Extract the (x, y) coordinate from the center of the cell holding the provided text.  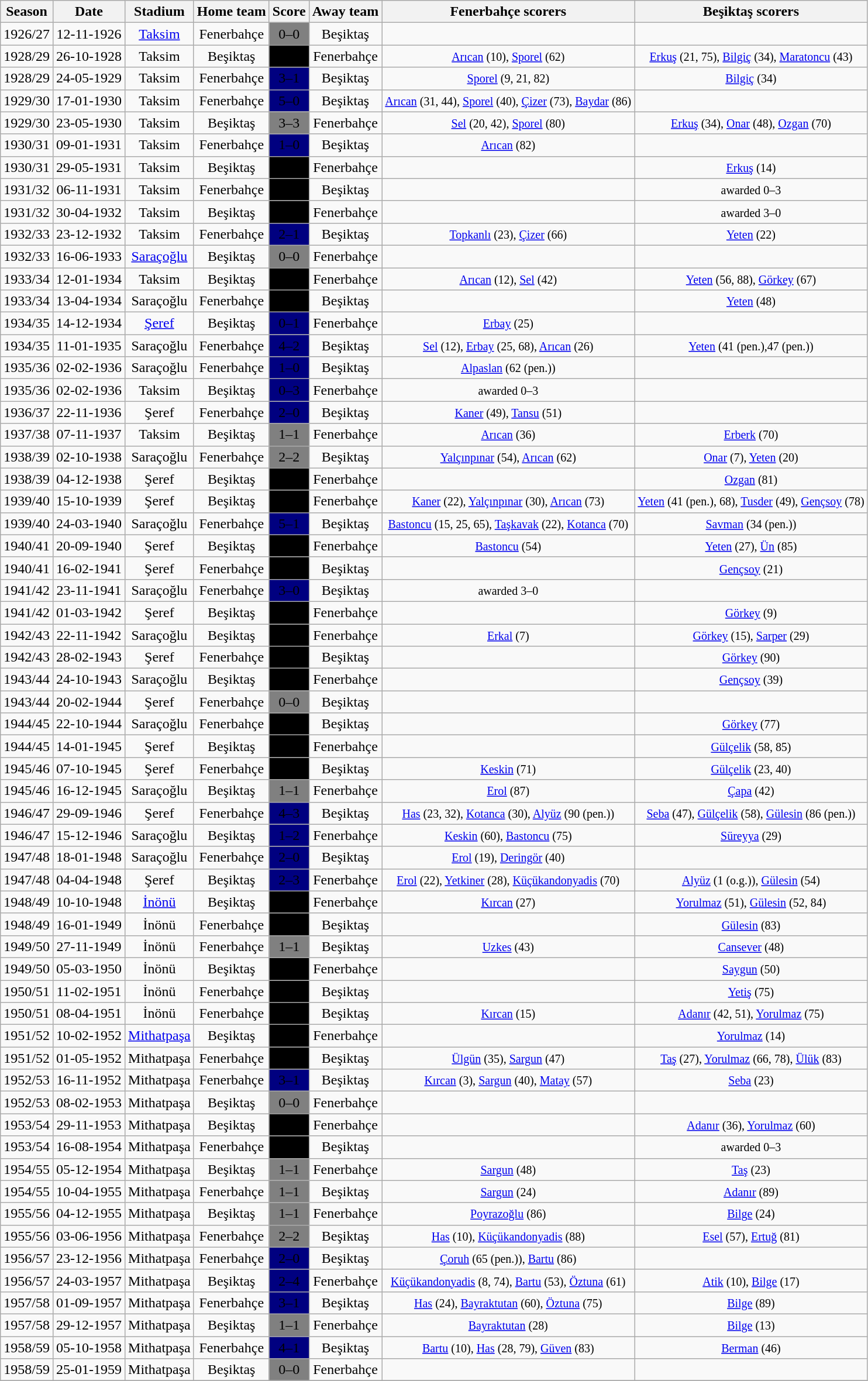
Erkuş (14) (751, 167)
01-03-1942 (89, 612)
Bilgiç (34) (751, 78)
25-01-1959 (89, 1370)
Kırcan (15) (508, 1014)
Bayraktutan (28) (508, 1325)
20-02-1944 (89, 702)
04-04-1948 (89, 880)
16-08-1954 (89, 1147)
17-01-1930 (89, 101)
Stadium (160, 12)
14-01-1945 (89, 746)
10-04-1955 (89, 1191)
Sargun (48) (508, 1169)
18-01-1948 (89, 857)
14-12-1934 (89, 323)
16-12-1945 (89, 791)
Yetiş (75) (751, 991)
Cansever (48) (751, 946)
Erbay (25) (508, 323)
Gençsoy (21) (751, 568)
Yorulmaz (14) (751, 1036)
Atik (10), Bilge (17) (751, 1280)
Has (23, 32), Kotanca (30), Alyüz (90 (pen.)) (508, 813)
09-01-1931 (89, 145)
Taş (27), Yorulmaz (66, 78), Ülük (83) (751, 1058)
1–3 (289, 1014)
Arıcan (82) (508, 145)
Erberk (70) (751, 435)
Saygun (50) (751, 969)
Sargun (24) (508, 1191)
01-09-1957 (89, 1303)
Arıcan (36) (508, 435)
Kırcan (3), Sargun (40), Matay (57) (508, 1080)
23-05-1930 (89, 123)
Kaner (22), Yalçınpınar (30), Arıcan (73) (508, 501)
16-11-1952 (89, 1080)
06-11-1931 (89, 190)
20-09-1940 (89, 546)
05-10-1958 (89, 1347)
Yeten (41 (pen.),47 (pen.)) (751, 346)
Esel (57), Ertuğ (81) (751, 1236)
Bartu (10), Has (28, 79), Güven (83) (508, 1347)
27-11-1949 (89, 946)
15-12-1946 (89, 835)
Adanır (89) (751, 1191)
Uzkes (43) (508, 946)
01-05-1952 (89, 1058)
Görkey (15), Sarper (29) (751, 635)
Gülçelik (23, 40) (751, 769)
Alyüz (1 (o.g.)), Gülesin (54) (751, 880)
24-05-1929 (89, 78)
1926/27 (27, 34)
Adanır (36), Yorulmaz (60) (751, 1125)
22-11-1936 (89, 412)
Has (24), Bayraktutan (60), Öztuna (75) (508, 1303)
Yeten (22) (751, 234)
Ülgün (35), Sargun (47) (508, 1058)
12-11-1926 (89, 34)
23-12-1932 (89, 234)
22-10-1944 (89, 724)
24-03-1957 (89, 1280)
Kırcan (27) (508, 902)
04-12-1955 (89, 1214)
Bastoncu (54) (508, 546)
Yeten (27), Ün (85) (751, 546)
Bilge (24) (751, 1214)
05-03-1950 (89, 969)
Süreyya (29) (751, 835)
Bilge (89) (751, 1303)
16-02-1941 (89, 568)
23-12-1956 (89, 1258)
Çapa (42) (751, 791)
11-02-1951 (89, 991)
Erol (19), Deringör (40) (508, 857)
Yeten (56, 88), Görkey (67) (751, 279)
24-10-1943 (89, 680)
Erol (22), Yetkiner (28), Küçükandonyadis (70) (508, 880)
Arıcan (10), Sporel (62) (508, 56)
Onar (7), Yeten (20) (751, 457)
Görkey (9) (751, 612)
Date (89, 12)
Erkuş (34), Onar (48), Ozgan (70) (751, 123)
2–3 (289, 880)
11-01-1935 (89, 346)
15-10-1939 (89, 501)
Arıcan (31, 44), Sporel (40), Çizer (73), Baydar (86) (508, 101)
Erol (87) (508, 791)
Season (27, 12)
30-04-1932 (89, 212)
Has (10), Küçükandonyadis (88) (508, 1236)
08-04-1951 (89, 1014)
Görkey (77) (751, 724)
Topkanlı (23), Çizer (66) (508, 234)
24-03-1940 (89, 524)
Kaner (49), Tansu (51) (508, 412)
28-02-1943 (89, 657)
Beşiktaş scorers (751, 12)
Yorulmaz (51), Gülesin (52, 84) (751, 902)
Alpaslan (62 (pen.)) (508, 368)
12-01-1934 (89, 279)
Gülesin (83) (751, 924)
Fenerbahçe scorers (508, 12)
02-10-1938 (89, 457)
08-02-1953 (89, 1103)
Küçükandonyadis (8, 74), Bartu (53), Öztuna (61) (508, 1280)
Score (289, 12)
Taş (23) (751, 1169)
Bastoncu (15, 25, 65), Taşkavak (22), Kotanca (70) (508, 524)
05-12-1954 (89, 1169)
16-06-1933 (89, 256)
1937/38 (27, 435)
Poyrazoğlu (86) (508, 1214)
Yalçınpınar (54), Arıcan (62) (508, 457)
Savman (34 (pen.)) (751, 524)
Yeten (41 (pen.), 68), Tusder (49), Gençsoy (78) (751, 501)
Seba (23) (751, 1080)
5–0 (289, 101)
Arıcan (12), Sel (42) (508, 279)
Away team (345, 12)
Sporel (9, 21, 82) (508, 78)
07-10-1945 (89, 769)
10-10-1948 (89, 902)
07-11-1937 (89, 435)
Gülçelik (58, 85) (751, 746)
3–2 (289, 279)
Ozgan (81) (751, 479)
10-02-1952 (89, 1036)
29-05-1931 (89, 167)
5–1 (289, 524)
29-09-1946 (89, 813)
04-12-1938 (89, 479)
29-11-1953 (89, 1125)
Gençsoy (39) (751, 680)
Keskin (60), Bastoncu (75) (508, 835)
Seba (47), Gülçelik (58), Gülesin (86 (pen.)) (751, 813)
Erkal (7) (508, 635)
3–3 (289, 123)
16-01-1949 (89, 924)
Bilge (13) (751, 1325)
Keskin (71) (508, 769)
Adanır (42, 51), Yorulmaz (75) (751, 1014)
Görkey (90) (751, 657)
Sel (20, 42), Sporel (80) (508, 123)
03-06-1956 (89, 1236)
Berman (46) (751, 1347)
22-11-1942 (89, 635)
4–1 (289, 1347)
Yeten (48) (751, 301)
Home team (232, 12)
Erkuş (21, 75), Bilgiç (34), Maratoncu (43) (751, 56)
Çoruh (65 (pen.)), Bartu (86) (508, 1258)
1936/37 (27, 412)
26-10-1928 (89, 56)
Sel (12), Erbay (25, 68), Arıcan (26) (508, 346)
29-12-1957 (89, 1325)
13-04-1934 (89, 301)
23-11-1941 (89, 590)
